Identify which cell holds the provided text, then report its (x, y) central coordinate. 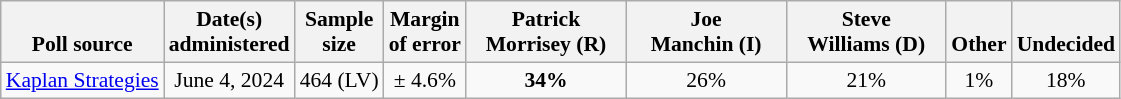
Date(s)administered (230, 32)
± 4.6% (425, 80)
34% (546, 80)
18% (1066, 80)
21% (866, 80)
JoeManchin (I) (706, 32)
1% (978, 80)
Other (978, 32)
PatrickMorrisey (R) (546, 32)
26% (706, 80)
Samplesize (340, 32)
Undecided (1066, 32)
SteveWilliams (D) (866, 32)
Kaplan Strategies (82, 80)
Marginof error (425, 32)
June 4, 2024 (230, 80)
Poll source (82, 32)
464 (LV) (340, 80)
